Find where the given text appears and provide that cell's center as (X, Y) coordinate. 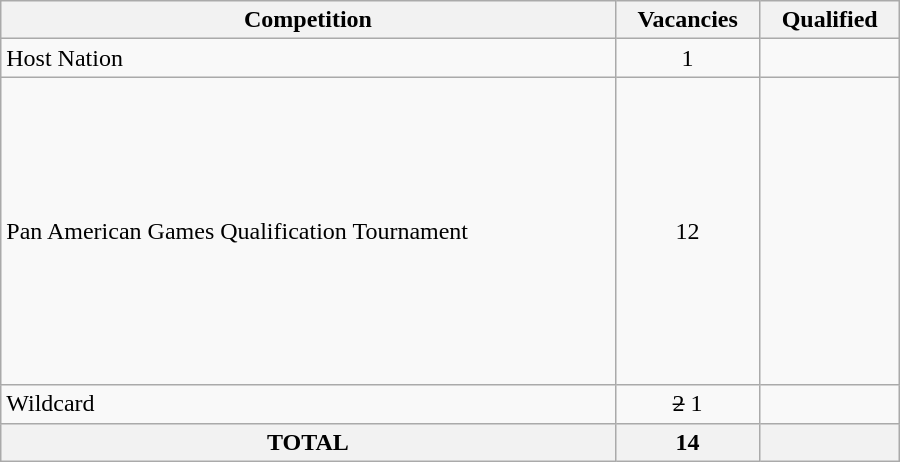
1 (688, 58)
TOTAL (308, 442)
Host Nation (308, 58)
14 (688, 442)
Pan American Games Qualification Tournament (308, 231)
Qualified (830, 20)
Competition (308, 20)
Vacancies (688, 20)
2 1 (688, 404)
12 (688, 231)
Wildcard (308, 404)
